Capture the cell that displays the provided text and extract its [X, Y] central coordinate. 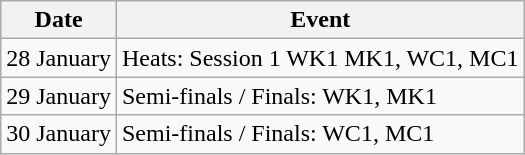
30 January [59, 134]
29 January [59, 96]
28 January [59, 58]
Heats: Session 1 WK1 MK1, WC1, MC1 [320, 58]
Semi-finals / Finals: WC1, MC1 [320, 134]
Semi-finals / Finals: WK1, MK1 [320, 96]
Date [59, 20]
Event [320, 20]
